Output the [X, Y] coordinate of the center of the cell containing the given text.  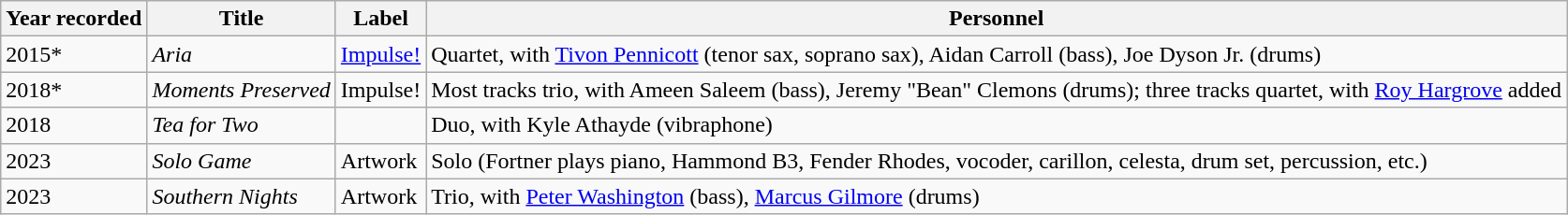
Quartet, with Tivon Pennicott (tenor sax, soprano sax), Aidan Carroll (bass), Joe Dyson Jr. (drums) [997, 54]
Personnel [997, 19]
Tea for Two [242, 125]
Aria [242, 54]
Most tracks trio, with Ameen Saleem (bass), Jeremy "Bean" Clemons (drums); three tracks quartet, with Roy Hargrove added [997, 90]
2018* [74, 90]
Trio, with Peter Washington (bass), Marcus Gilmore (drums) [997, 196]
Solo (Fortner plays piano, Hammond B3, Fender Rhodes, vocoder, carillon, celesta, drum set, percussion, etc.) [997, 161]
Title [242, 19]
Southern Nights [242, 196]
Duo, with Kyle Athayde (vibraphone) [997, 125]
Moments Preserved [242, 90]
2018 [74, 125]
2015* [74, 54]
Year recorded [74, 19]
Solo Game [242, 161]
Label [380, 19]
